Determine the (x, y) coordinate at the center of the cell enclosing the given text.  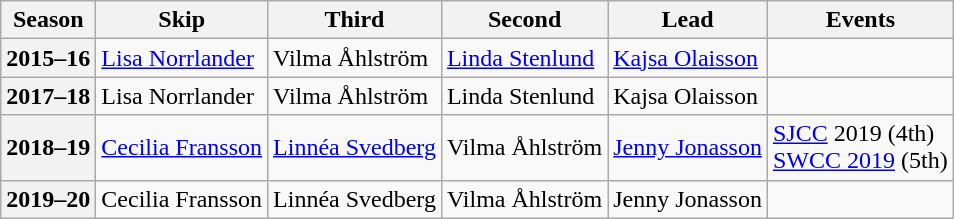
SJCC 2019 (4th)SWCC 2019 (5th) (860, 148)
Second (524, 20)
Third (355, 20)
2019–20 (48, 199)
Skip (182, 20)
2018–19 (48, 148)
Season (48, 20)
2017–18 (48, 96)
2015–16 (48, 58)
Lead (688, 20)
Events (860, 20)
